Determine the (x, y) coordinate at the center of the cell enclosing the given text.  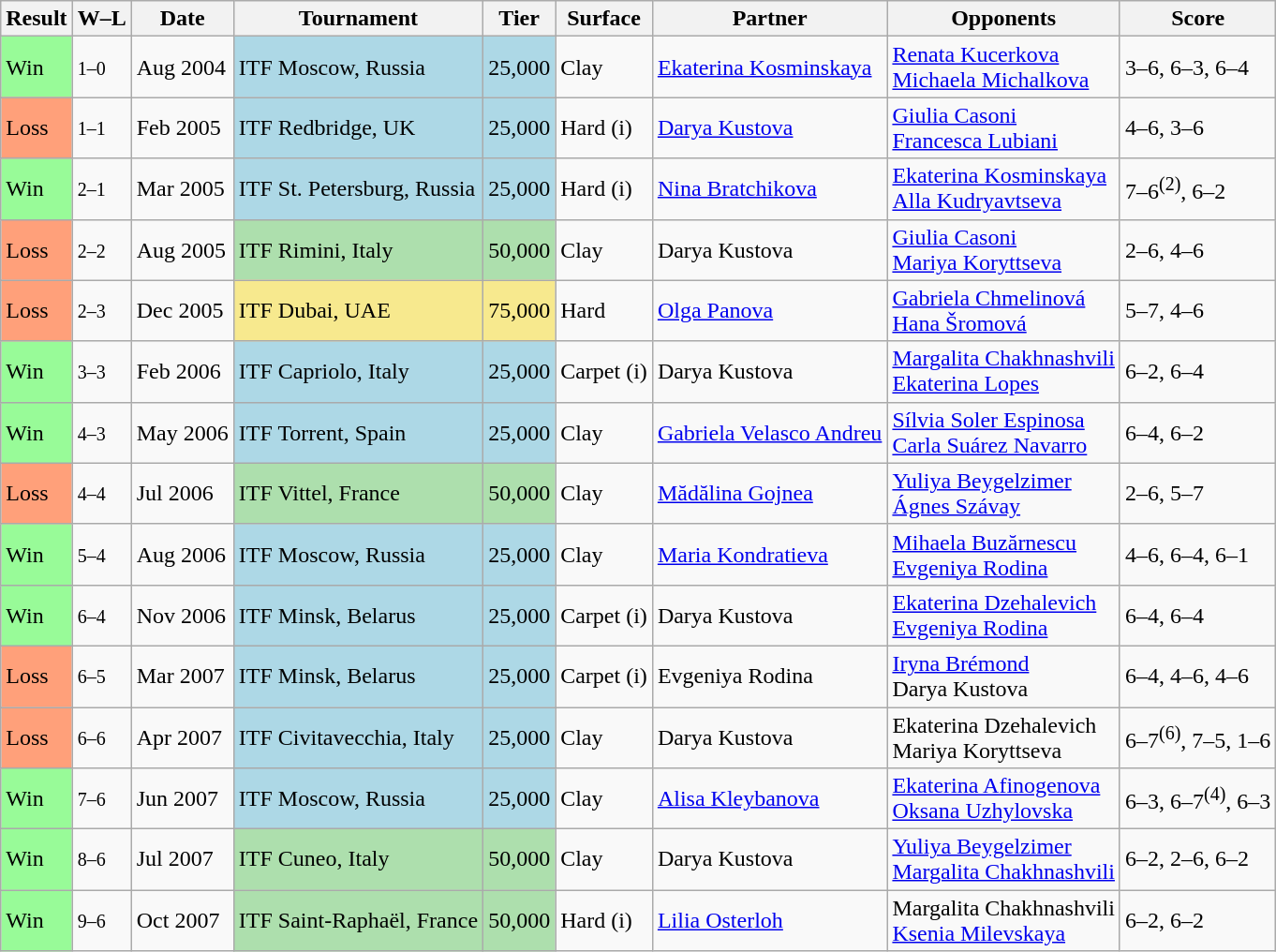
Hard (604, 311)
Dec 2005 (182, 311)
7–6 (101, 798)
Mar 2005 (182, 189)
Giulia Casoni Mariya Koryttseva (1004, 249)
2–3 (101, 311)
6–5 (101, 677)
1–0 (101, 67)
Ekaterina Afinogenova Oksana Uzhylovska (1004, 798)
W–L (101, 19)
6–3, 6–7(4), 6–3 (1197, 798)
Ekaterina Kosminskaya (770, 67)
Iryna Brémond Darya Kustova (1004, 677)
Date (182, 19)
Sílvia Soler Espinosa Carla Suárez Navarro (1004, 433)
6–2, 6–4 (1197, 371)
9–6 (101, 920)
Margalita Chakhnashvili Ksenia Milevskaya (1004, 920)
Oct 2007 (182, 920)
ITF St. Petersburg, Russia (358, 189)
Jul 2007 (182, 860)
8–6 (101, 860)
ITF Civitavecchia, Italy (358, 736)
4–6, 6–4, 6–1 (1197, 555)
4–4 (101, 493)
6–4, 4–6, 4–6 (1197, 677)
6–4 (101, 615)
4–6, 3–6 (1197, 127)
3–3 (101, 371)
Mădălina Gojnea (770, 493)
ITF Saint-Raphaël, France (358, 920)
Aug 2005 (182, 249)
5–7, 4–6 (1197, 311)
6–4, 6–2 (1197, 433)
6–7(6), 7–5, 1–6 (1197, 736)
6–2, 6–2 (1197, 920)
2–6, 5–7 (1197, 493)
Nov 2006 (182, 615)
Feb 2005 (182, 127)
Partner (770, 19)
Gabriela Velasco Andreu (770, 433)
6–2, 2–6, 6–2 (1197, 860)
Jun 2007 (182, 798)
2–1 (101, 189)
Aug 2006 (182, 555)
1–1 (101, 127)
Tier (519, 19)
Ekaterina Dzehalevich Evgeniya Rodina (1004, 615)
2–2 (101, 249)
Opponents (1004, 19)
75,000 (519, 311)
Ekaterina Kosminskaya Alla Kudryavtseva (1004, 189)
ITF Dubai, UAE (358, 311)
ITF Cuneo, Italy (358, 860)
2–6, 4–6 (1197, 249)
May 2006 (182, 433)
6–4, 6–4 (1197, 615)
Jul 2006 (182, 493)
Nina Bratchikova (770, 189)
Feb 2006 (182, 371)
Giulia Casoni Francesca Lubiani (1004, 127)
Mar 2007 (182, 677)
Surface (604, 19)
4–3 (101, 433)
Yuliya Beygelzimer Margalita Chakhnashvili (1004, 860)
Mihaela Buzărnescu Evgeniya Rodina (1004, 555)
ITF Redbridge, UK (358, 127)
6–6 (101, 736)
Alisa Kleybanova (770, 798)
Tournament (358, 19)
5–4 (101, 555)
Evgeniya Rodina (770, 677)
Apr 2007 (182, 736)
Lilia Osterloh (770, 920)
ITF Vittel, France (358, 493)
Aug 2004 (182, 67)
7–6(2), 6–2 (1197, 189)
Yuliya Beygelzimer Ágnes Szávay (1004, 493)
Olga Panova (770, 311)
Renata Kucerkova Michaela Michalkova (1004, 67)
Margalita Chakhnashvili Ekaterina Lopes (1004, 371)
Maria Kondratieva (770, 555)
Gabriela Chmelinová Hana Šromová (1004, 311)
3–6, 6–3, 6–4 (1197, 67)
ITF Capriolo, Italy (358, 371)
Ekaterina Dzehalevich Mariya Koryttseva (1004, 736)
Score (1197, 19)
Result (37, 19)
ITF Torrent, Spain (358, 433)
ITF Rimini, Italy (358, 249)
